Determine the [x, y] coordinate at the center of the cell enclosing the given text.  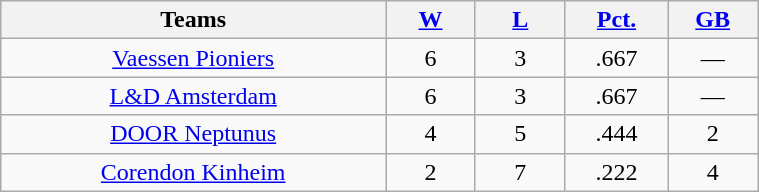
7 [520, 172]
.444 [616, 134]
DOOR Neptunus [194, 134]
Pct. [616, 20]
.222 [616, 172]
Corendon Kinheim [194, 172]
Teams [194, 20]
L&D Amsterdam [194, 96]
GB [713, 20]
5 [520, 134]
W [431, 20]
L [520, 20]
Vaessen Pioniers [194, 58]
